Find where the given text appears and provide that cell's center as [x, y] coordinate. 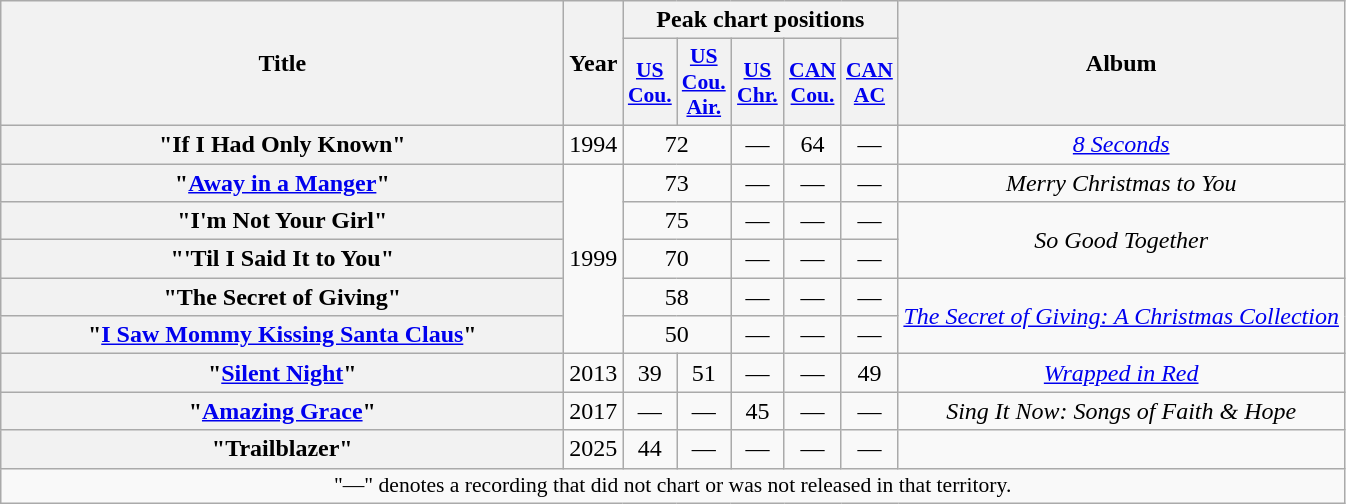
"Amazing Grace" [282, 411]
51 [704, 373]
2013 [594, 373]
Wrapped in Red [1122, 373]
72 [677, 144]
44 [650, 449]
1994 [594, 144]
"Away in a Manger" [282, 183]
73 [677, 183]
50 [677, 335]
USCou.Air. [704, 82]
USCou. [650, 82]
Peak chart positions [760, 20]
"'Til I Said It to You" [282, 259]
CANCou. [812, 82]
58 [677, 297]
64 [812, 144]
"The Secret of Giving" [282, 297]
8 Seconds [1122, 144]
49 [870, 373]
Album [1122, 64]
The Secret of Giving: A Christmas Collection [1122, 316]
"I'm Not Your Girl" [282, 221]
Year [594, 64]
70 [677, 259]
Title [282, 64]
"Silent Night" [282, 373]
"Trailblazer" [282, 449]
"If I Had Only Known" [282, 144]
45 [758, 411]
"I Saw Mommy Kissing Santa Claus" [282, 335]
USChr. [758, 82]
Sing It Now: Songs of Faith & Hope [1122, 411]
So Good Together [1122, 240]
2025 [594, 449]
Merry Christmas to You [1122, 183]
"—" denotes a recording that did not chart or was not released in that territory. [673, 486]
1999 [594, 259]
CANAC [870, 82]
75 [677, 221]
2017 [594, 411]
39 [650, 373]
